Locate the cell with the specified text and output its [x, y] center coordinate. 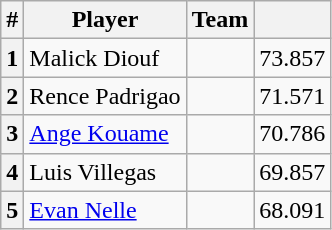
# [12, 20]
Rence Padrigao [105, 96]
70.786 [292, 134]
Player [105, 20]
69.857 [292, 172]
3 [12, 134]
4 [12, 172]
Luis Villegas [105, 172]
5 [12, 210]
2 [12, 96]
Team [220, 20]
71.571 [292, 96]
73.857 [292, 58]
1 [12, 58]
Ange Kouame [105, 134]
Malick Diouf [105, 58]
68.091 [292, 210]
Evan Nelle [105, 210]
